For the text-containing cell, return its midpoint in (X, Y) coordinate format. 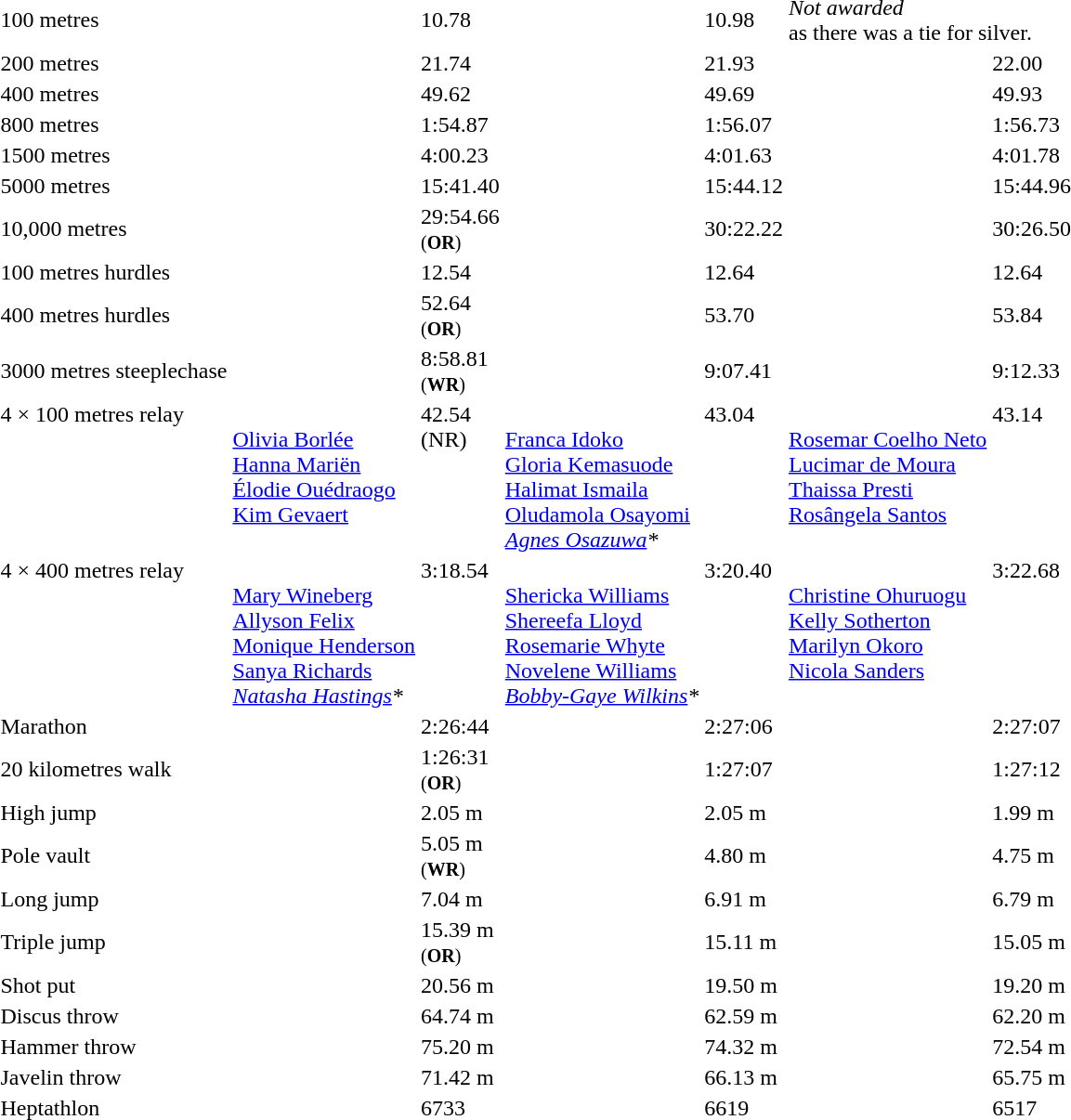
49.62 (461, 94)
64.74 m (461, 1016)
15.11 m (744, 942)
4:00.23 (461, 155)
2:27:06 (744, 726)
66.13 m (744, 1077)
Mary WinebergAllyson FelixMonique HendersonSanya RichardsNatasha Hastings* (324, 633)
75.20 m (461, 1047)
Franca IdokoGloria KemasuodeHalimat IsmailaOludamola OsayomiAgnes Osazuwa* (602, 477)
Christine OhuruoguKelly SothertonMarilyn OkoroNicola Sanders (888, 633)
53.70 (744, 316)
3:20.40 (744, 633)
43.04 (744, 477)
6.91 m (744, 899)
Olivia BorléeHanna MariënÉlodie OuédraogoKim Gevaert (324, 477)
15:41.40 (461, 186)
15.39 m(OR) (461, 942)
15:44.12 (744, 186)
4.80 m (744, 856)
12.64 (744, 272)
1:54.87 (461, 124)
42.54(NR) (461, 477)
49.69 (744, 94)
5.05 m (WR) (461, 856)
3:18.54 (461, 633)
74.32 m (744, 1047)
2:26:44 (461, 726)
71.42 m (461, 1077)
Shericka WilliamsShereefa LloydRosemarie WhyteNovelene WilliamsBobby-Gaye Wilkins* (602, 633)
30:22.22 (744, 228)
52.64 (OR) (461, 316)
1:27:07 (744, 769)
21.74 (461, 63)
20.56 m (461, 985)
4:01.63 (744, 155)
9:07.41 (744, 371)
19.50 m (744, 985)
1:26:31 (OR) (461, 769)
12.54 (461, 272)
7.04 m (461, 899)
Rosemar Coelho Neto Lucimar de Moura Thaissa Presti Rosângela Santos (888, 477)
21.93 (744, 63)
8:58.81 (WR) (461, 371)
1:56.07 (744, 124)
62.59 m (744, 1016)
29:54.66 (OR) (461, 228)
